Pinpoint the cell where the given text exists, returning its (X, Y) midpoint coordinate. 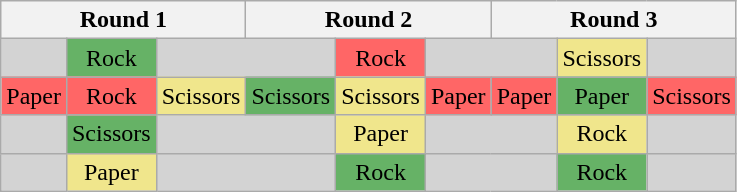
Round 3 (614, 20)
Round 1 (124, 20)
Round 2 (368, 20)
